Search for the cell housing the specified text and yield its (X, Y) center coordinate. 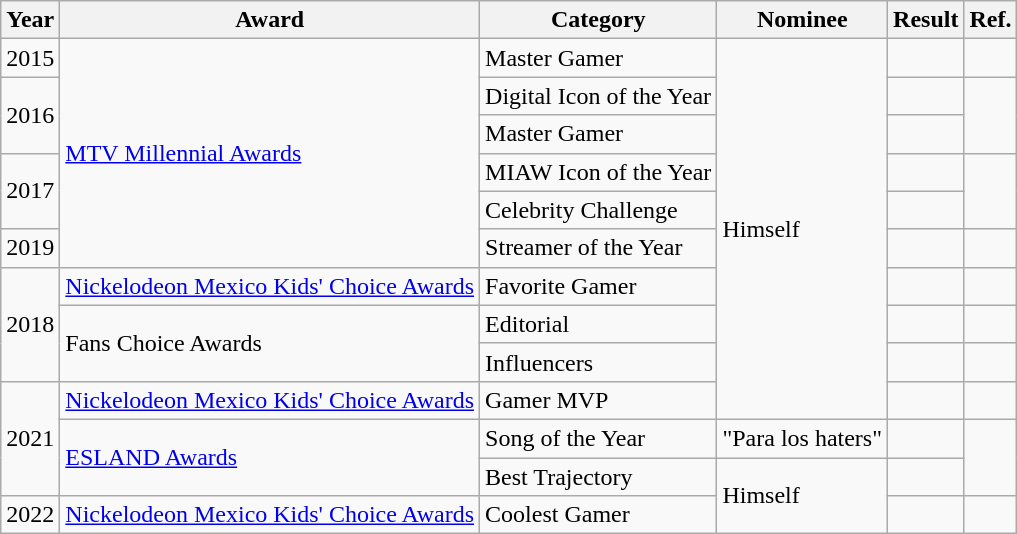
Editorial (598, 324)
"Para los haters" (802, 438)
Streamer of the Year (598, 248)
Fans Choice Awards (270, 343)
Nominee (802, 20)
2021 (30, 438)
2022 (30, 515)
Gamer MVP (598, 400)
Favorite Gamer (598, 286)
Award (270, 20)
2017 (30, 191)
Celebrity Challenge (598, 210)
Song of the Year (598, 438)
Ref. (990, 20)
MTV Millennial Awards (270, 153)
Best Trajectory (598, 477)
2019 (30, 248)
ESLAND Awards (270, 457)
Result (926, 20)
2018 (30, 324)
Year (30, 20)
Influencers (598, 362)
MIAW Icon of the Year (598, 172)
Category (598, 20)
2016 (30, 115)
Coolest Gamer (598, 515)
Digital Icon of the Year (598, 96)
2015 (30, 58)
